Detect which cell encompasses the target text, then output its (x, y) center coordinate. 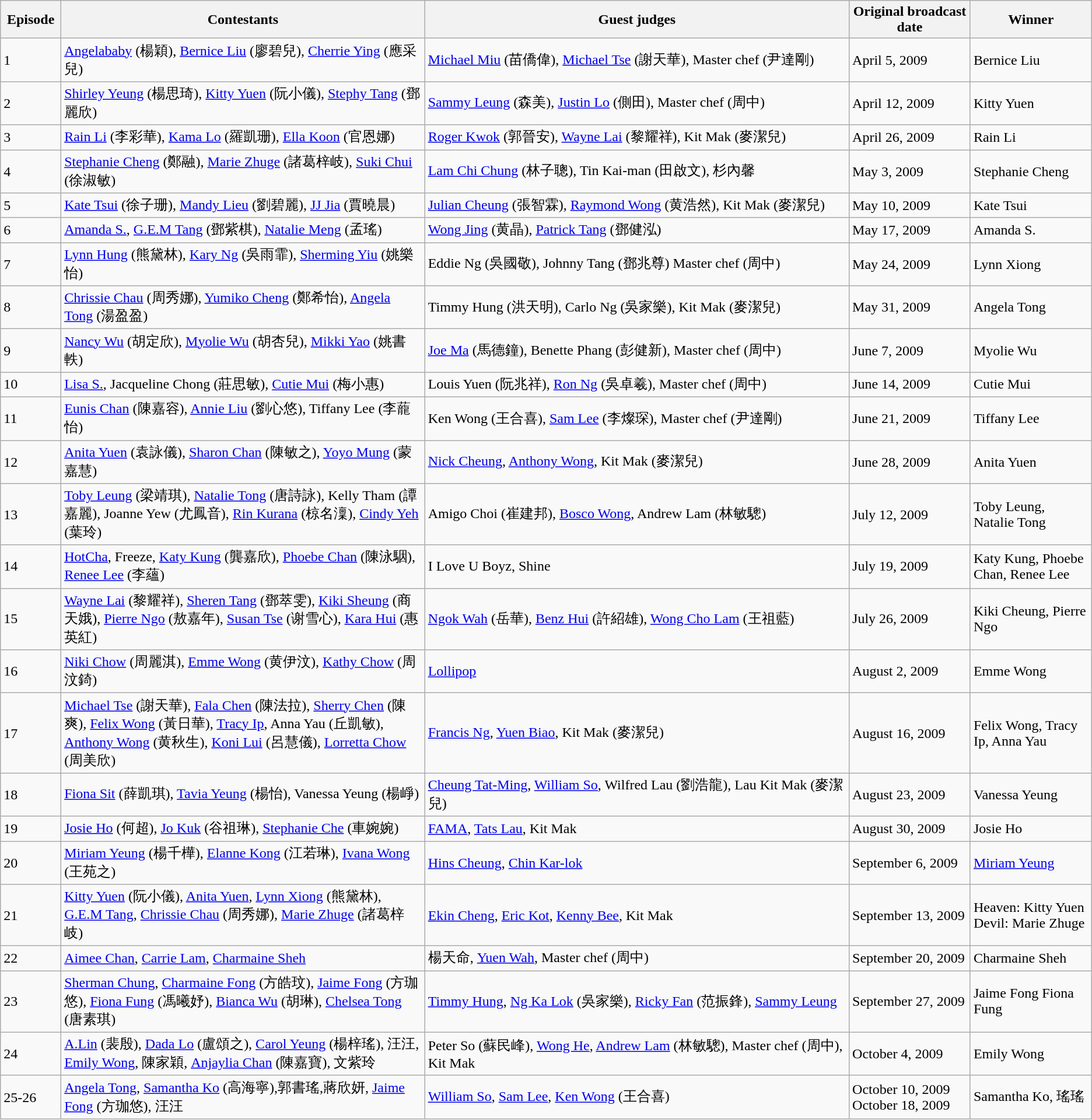
Louis Yuen (阮兆祥), Ron Ng (吳卓羲), Master chef (周中) (637, 385)
17 (31, 733)
Kitty Yuen (阮小儀), Anita Yuen, Lynn Xiong (熊黛林), G.E.M Tang, Chrissie Chau (周秀娜), Marie Zhuge (諸葛梓岐) (243, 915)
Winner (1031, 20)
May 3, 2009 (910, 171)
Jaime Fong Fiona Fung (1031, 1002)
Josie Ho (1031, 828)
5 (31, 205)
3 (31, 138)
July 26, 2009 (910, 619)
Anita Yuen (袁詠儀), Sharon Chan (陳敏之), Yoyo Mung (蒙嘉慧) (243, 461)
Amigo Choi (崔建邦), Bosco Wong, Andrew Lam (林敏驄) (637, 515)
Nick Cheung, Anthony Wong, Kit Mak (麥潔兒) (637, 461)
Emily Wong (1031, 1054)
Bernice Liu (1031, 60)
Amanda S., G.E.M Tang (鄧紫棋), Natalie Meng (孟瑤) (243, 230)
22 (31, 958)
Miriam Yeung (1031, 863)
19 (31, 828)
May 17, 2009 (910, 230)
Roger Kwok (郭晉安), Wayne Lai (黎耀祥), Kit Mak (麥潔兒) (637, 138)
Contestants (243, 20)
Josie Ho (何超), Jo Kuk (谷祖琳), Stephanie Che (車婉婉) (243, 828)
Michael Miu (苗僑偉), Michael Tse (謝天華), Master chef (尹達剛) (637, 60)
September 27, 2009 (910, 1002)
Lynn Xiong (1031, 264)
13 (31, 515)
23 (31, 1002)
4 (31, 171)
September 6, 2009 (910, 863)
June 21, 2009 (910, 418)
Emme Wong (1031, 672)
Original broadcast date (910, 20)
Amanda S. (1031, 230)
July 12, 2009 (910, 515)
May 24, 2009 (910, 264)
Francis Ng, Yuen Biao, Kit Mak (麥潔兒) (637, 733)
Samantha Ko, 瑤瑤 (1031, 1097)
HotCha, Freeze, Katy Kung (龔嘉欣), Phoebe Chan (陳泳駰), Renee Lee (李蘊) (243, 567)
12 (31, 461)
Angelababy (楊穎), Bernice Liu (廖碧兒), Cherrie Ying (應采兒) (243, 60)
Timmy Hung, Ng Ka Lok (吳家樂), Ricky Fan (范振鋒), Sammy Leung (637, 1002)
14 (31, 567)
Joe Ma (馬德鐘), Benette Phang (彭健新), Master chef (周中) (637, 351)
2 (31, 103)
Cheung Tat-Ming, William So, Wilfred Lau (劉浩龍), Lau Kit Mak (麥潔兒) (637, 795)
William So, Sam Lee, Ken Wong (王合喜) (637, 1097)
April 12, 2009 (910, 103)
Lynn Hung (熊黛林), Kary Ng (吳雨霏), Sherming Yiu (姚樂怡) (243, 264)
Angela Tong, Samantha Ko (高海寧),郭書瑤,蔣欣妍, Jaime Fong (方珈悠), 汪汪 (243, 1097)
Stephanie Cheng (1031, 171)
Kate Tsui (1031, 205)
Fiona Sit (薛凱琪), Tavia Yeung (楊怡), Vanessa Yeung (楊崢) (243, 795)
Hins Cheung, Chin Kar-lok (637, 863)
Eddie Ng (吳國敬), Johnny Tang (鄧兆尊) Master chef (周中) (637, 264)
I Love U Boyz, Shine (637, 567)
August 23, 2009 (910, 795)
Shirley Yeung (楊思琦), Kitty Yuen (阮小儀), Stephy Tang (鄧麗欣) (243, 103)
Aimee Chan, Carrie Lam, Charmaine Sheh (243, 958)
Lam Chi Chung (林子聰), Tin Kai-man (田啟文), 杉內馨 (637, 171)
Chrissie Chau (周秀娜), Yumiko Cheng (鄭希怡), Angela Tong (湯盈盈) (243, 307)
FAMA, Tats Lau, Kit Mak (637, 828)
Ngok Wah (岳華), Benz Hui (許紹雄), Wong Cho Lam (王祖藍) (637, 619)
June 28, 2009 (910, 461)
Rain Li (1031, 138)
Kate Tsui (徐子珊), Mandy Lieu (劉碧麗), JJ Jia (賈曉晨) (243, 205)
Sammy Leung (森美), Justin Lo (側田), Master chef (周中) (637, 103)
A.Lin (裴殷), Dada Lo (盧頌之), Carol Yeung (楊梓瑤), 汪汪, Emily Wong, 陳家穎, Anjaylia Chan (陳嘉寶), 文紫玲 (243, 1054)
Cutie Mui (1031, 385)
Vanessa Yeung (1031, 795)
August 30, 2009 (910, 828)
October 4, 2009 (910, 1054)
Lisa S., Jacqueline Chong (莊思敏), Cutie Mui (梅小惠) (243, 385)
Toby Leung, Natalie Tong (1031, 515)
15 (31, 619)
August 16, 2009 (910, 733)
Charmaine Sheh (1031, 958)
Angela Tong (1031, 307)
June 14, 2009 (910, 385)
Episode (31, 20)
6 (31, 230)
25-26 (31, 1097)
October 10, 2009 October 18, 2009 (910, 1097)
Miriam Yeung (楊千樺), Elanne Kong (江若琳), Ivana Wong (王苑之) (243, 863)
Lollipop (637, 672)
Timmy Hung (洪天明), Carlo Ng (吳家樂), Kit Mak (麥潔兒) (637, 307)
May 10, 2009 (910, 205)
18 (31, 795)
21 (31, 915)
Eunis Chan (陳嘉容), Annie Liu (劉心悠), Tiffany Lee (李蘢怡) (243, 418)
Heaven: Kitty YuenDevil: Marie Zhuge (1031, 915)
September 20, 2009 (910, 958)
Katy Kung, Phoebe Chan, Renee Lee (1031, 567)
Felix Wong, Tracy Ip, Anna Yau (1031, 733)
16 (31, 672)
Wayne Lai (黎耀祥), Sheren Tang (鄧萃雯), Kiki Sheung (商天娥), Pierre Ngo (敖嘉年), Susan Tse (谢雪心), Kara Hui (惠英紅) (243, 619)
11 (31, 418)
Ekin Cheng, Eric Kot, Kenny Bee, Kit Mak (637, 915)
Peter So (蘇民峰), Wong He, Andrew Lam (林敏驄), Master chef (周中), Kit Mak (637, 1054)
Kitty Yuen (1031, 103)
Rain Li (李彩華), Kama Lo (羅凱珊), Ella Koon (官恩娜) (243, 138)
June 7, 2009 (910, 351)
Julian Cheung (張智霖), Raymond Wong (黄浩然), Kit Mak (麥潔兒) (637, 205)
April 5, 2009 (910, 60)
August 2, 2009 (910, 672)
Sherman Chung, Charmaine Fong (方皓玟), Jaime Fong (方珈悠), Fiona Fung (馮曦妤), Bianca Wu (胡琳), Chelsea Tong (唐素琪) (243, 1002)
Ken Wong (王合喜), Sam Lee (李燦琛), Master chef (尹達剛) (637, 418)
Anita Yuen (1031, 461)
April 26, 2009 (910, 138)
20 (31, 863)
May 31, 2009 (910, 307)
Guest judges (637, 20)
September 13, 2009 (910, 915)
24 (31, 1054)
Toby Leung (梁靖琪), Natalie Tong (唐詩詠), Kelly Tham (譚嘉麗), Joanne Yew (尤鳳音), Rin Kurana (椋名澟), Cindy Yeh (葉玲) (243, 515)
7 (31, 264)
Myolie Wu (1031, 351)
Kiki Cheung, Pierre Ngo (1031, 619)
楊天命, Yuen Wah, Master chef (周中) (637, 958)
Tiffany Lee (1031, 418)
1 (31, 60)
Wong Jing (黄晶), Patrick Tang (鄧健泓) (637, 230)
Nancy Wu (胡定欣), Myolie Wu (胡杏兒), Mikki Yao (姚書軼) (243, 351)
Niki Chow (周麗淇), Emme Wong (黄伊汶), Kathy Chow (周汶錡) (243, 672)
9 (31, 351)
Stephanie Cheng (鄭融), Marie Zhuge (諸葛梓岐), Suki Chui (徐淑敏) (243, 171)
8 (31, 307)
10 (31, 385)
July 19, 2009 (910, 567)
